From the cell containing the given text, extract its center point as [X, Y] coordinate. 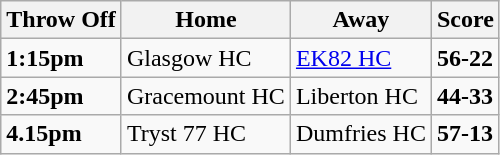
Dumfries HC [360, 134]
Away [360, 20]
2:45pm [62, 96]
Score [465, 20]
Gracemount HC [206, 96]
1:15pm [62, 58]
Home [206, 20]
Tryst 77 HC [206, 134]
Throw Off [62, 20]
57-13 [465, 134]
4.15pm [62, 134]
Glasgow HC [206, 58]
Liberton HC [360, 96]
56-22 [465, 58]
44-33 [465, 96]
EK82 HC [360, 58]
